Extract the (x, y) coordinate from the center of the cell holding the provided text.  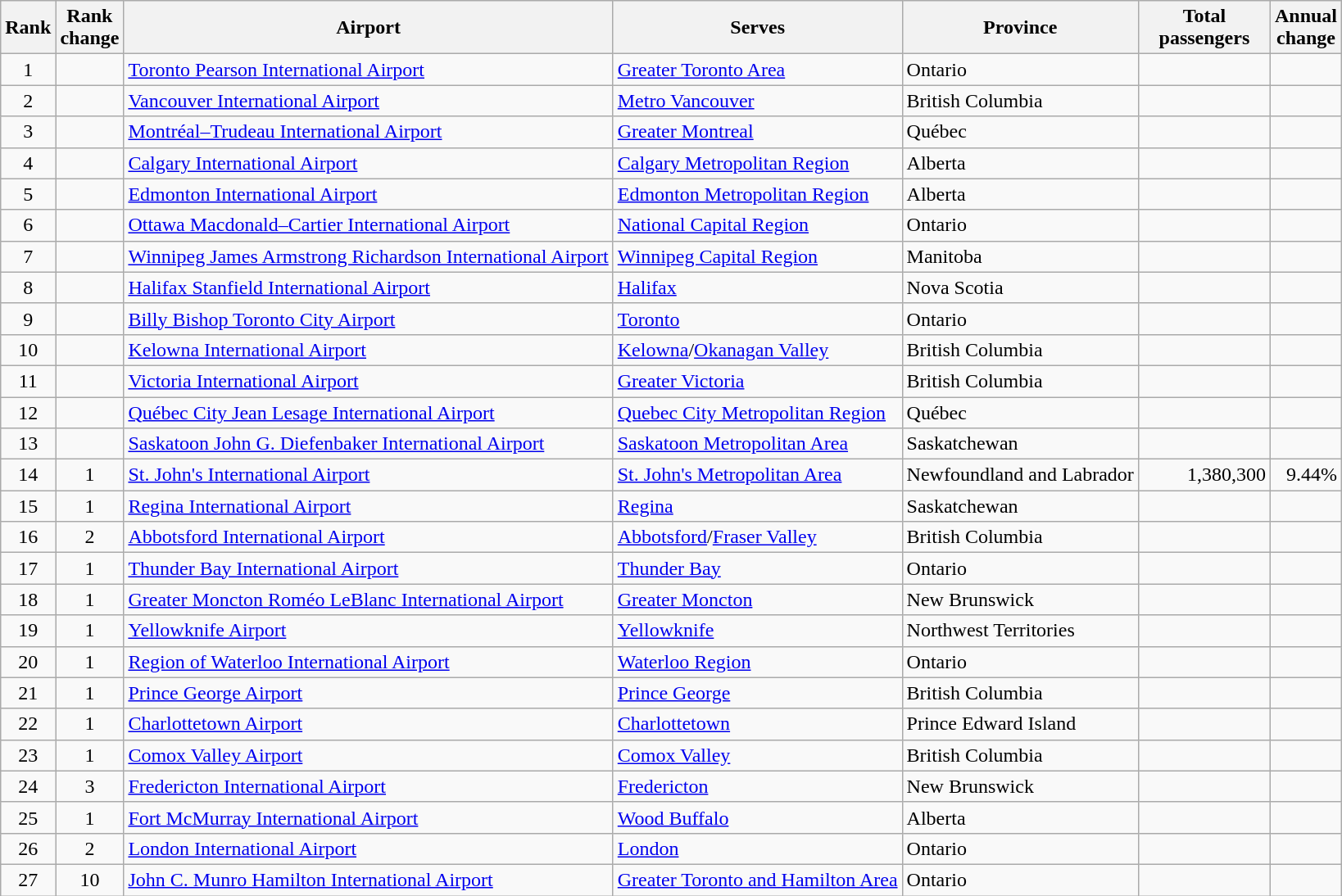
Kelowna International Airport (369, 350)
Edmonton International Airport (369, 194)
12 (28, 412)
Calgary International Airport (369, 163)
5 (28, 194)
23 (28, 755)
9.44% (1306, 475)
Regina (757, 506)
Edmonton Metropolitan Region (757, 194)
Charlottetown (757, 724)
Greater Victoria (757, 381)
Regina International Airport (369, 506)
Metro Vancouver (757, 101)
11 (28, 381)
Yellowknife (757, 631)
Toronto Pearson International Airport (369, 70)
Kelowna/Okanagan Valley (757, 350)
John C. Munro Hamilton International Airport (369, 880)
1,380,300 (1204, 475)
Rankchange (90, 28)
Serves (757, 28)
Comox Valley (757, 755)
Ottawa Macdonald–Cartier International Airport (369, 225)
15 (28, 506)
London (757, 848)
Halifax Stanfield International Airport (369, 287)
Waterloo Region (757, 662)
Thunder Bay (757, 568)
St. John's Metropolitan Area (757, 475)
Quebec City Metropolitan Region (757, 412)
Calgary Metropolitan Region (757, 163)
Manitoba (1020, 256)
Prince George Airport (369, 693)
Greater Toronto Area (757, 70)
Northwest Territories (1020, 631)
Greater Moncton (757, 600)
Greater Toronto and Hamilton Area (757, 880)
Nova Scotia (1020, 287)
Fredericton International Airport (369, 786)
Comox Valley Airport (369, 755)
Victoria International Airport (369, 381)
Annualchange (1306, 28)
Abbotsford/Fraser Valley (757, 537)
9 (28, 319)
17 (28, 568)
20 (28, 662)
21 (28, 693)
Prince George (757, 693)
St. John's International Airport (369, 475)
Billy Bishop Toronto City Airport (369, 319)
Winnipeg James Armstrong Richardson International Airport (369, 256)
Québec City Jean Lesage International Airport (369, 412)
24 (28, 786)
6 (28, 225)
4 (28, 163)
Prince Edward Island (1020, 724)
13 (28, 444)
Toronto (757, 319)
26 (28, 848)
Montréal–Trudeau International Airport (369, 132)
Vancouver International Airport (369, 101)
22 (28, 724)
Airport (369, 28)
Wood Buffalo (757, 817)
25 (28, 817)
Yellowknife Airport (369, 631)
18 (28, 600)
Newfoundland and Labrador (1020, 475)
8 (28, 287)
Halifax (757, 287)
Greater Montreal (757, 132)
Winnipeg Capital Region (757, 256)
Saskatoon Metropolitan Area (757, 444)
14 (28, 475)
19 (28, 631)
Fredericton (757, 786)
Abbotsford International Airport (369, 537)
Fort McMurray International Airport (369, 817)
Charlottetown Airport (369, 724)
Totalpassengers (1204, 28)
Saskatoon John G. Diefenbaker International Airport (369, 444)
Region of Waterloo International Airport (369, 662)
Province (1020, 28)
Thunder Bay International Airport (369, 568)
London International Airport (369, 848)
National Capital Region (757, 225)
16 (28, 537)
Greater Moncton Roméo LeBlanc International Airport (369, 600)
27 (28, 880)
Rank (28, 28)
7 (28, 256)
